Identify which cell holds the provided text, then report its (x, y) central coordinate. 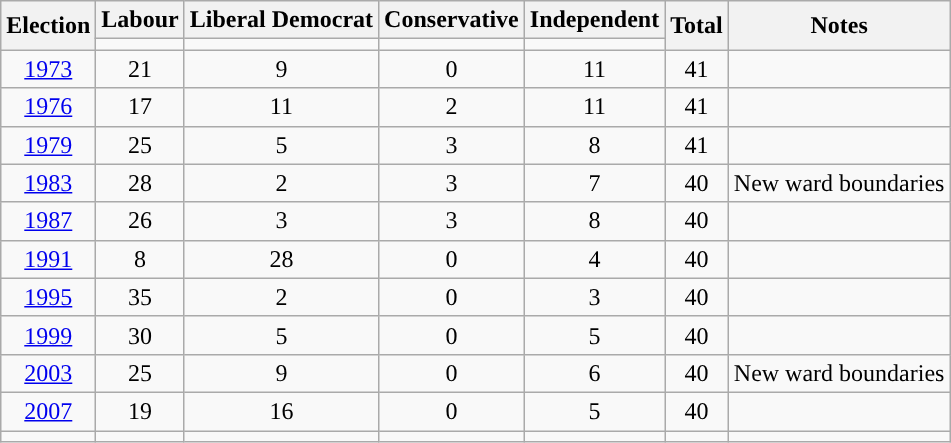
4 (594, 259)
Independent (594, 20)
Election (48, 26)
1999 (48, 335)
Liberal Democrat (281, 20)
1979 (48, 145)
17 (140, 107)
Notes (839, 26)
16 (281, 411)
Total (697, 26)
1983 (48, 183)
7 (594, 183)
1991 (48, 259)
2007 (48, 411)
Conservative (452, 20)
2003 (48, 373)
21 (140, 69)
19 (140, 411)
1976 (48, 107)
1987 (48, 221)
Labour (140, 20)
1995 (48, 297)
1973 (48, 69)
30 (140, 335)
35 (140, 297)
6 (594, 373)
26 (140, 221)
